Output the [x, y] coordinate of the center of the cell containing the given text.  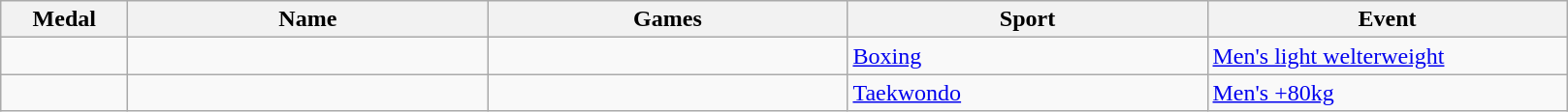
Event [1387, 19]
Men's +80kg [1387, 93]
Name [308, 19]
Men's light welterweight [1387, 56]
Boxing [1028, 56]
Sport [1028, 19]
Medal [64, 19]
Taekwondo [1028, 93]
Games [667, 19]
